Return [x, y] of the center of cell containing provided text 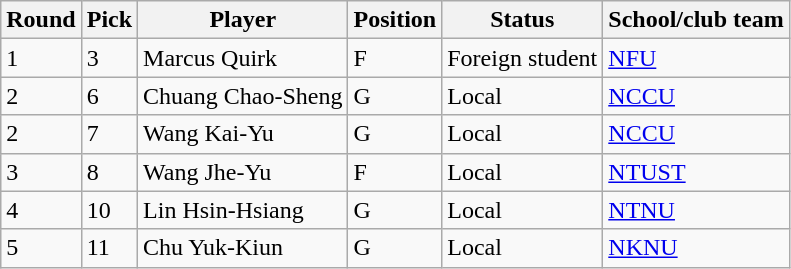
Pick [109, 20]
Marcus Quirk [243, 58]
Lin Hsin-Hsiang [243, 210]
5 [41, 248]
NFU [696, 58]
Foreign student [522, 58]
NTUST [696, 172]
Position [395, 20]
NTNU [696, 210]
Status [522, 20]
1 [41, 58]
Wang Kai-Yu [243, 134]
Player [243, 20]
Chu Yuk-Kiun [243, 248]
Wang Jhe-Yu [243, 172]
NKNU [696, 248]
Chuang Chao-Sheng [243, 96]
11 [109, 248]
School/club team [696, 20]
Round [41, 20]
4 [41, 210]
6 [109, 96]
10 [109, 210]
7 [109, 134]
8 [109, 172]
